Determine the (x, y) coordinate at the center of the cell enclosing the given text.  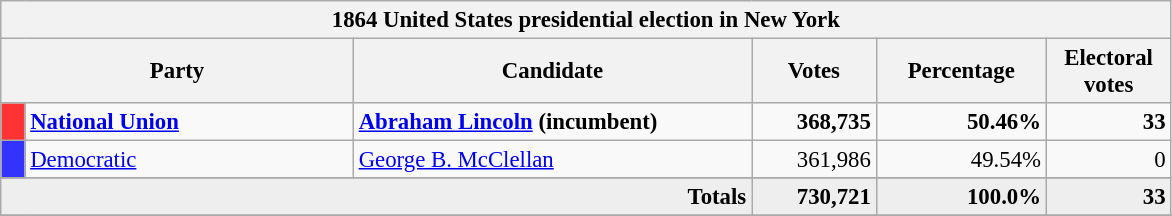
368,735 (814, 122)
Abraham Lincoln (incumbent) (552, 122)
Democratic (189, 160)
Percentage (961, 72)
50.46% (961, 122)
361,986 (814, 160)
100.0% (961, 197)
Totals (376, 197)
Candidate (552, 72)
George B. McClellan (552, 160)
National Union (189, 122)
0 (1108, 160)
Electoral votes (1108, 72)
Votes (814, 72)
49.54% (961, 160)
Party (178, 72)
1864 United States presidential election in New York (586, 20)
730,721 (814, 197)
